Identify which cell holds the provided text, then report its [X, Y] central coordinate. 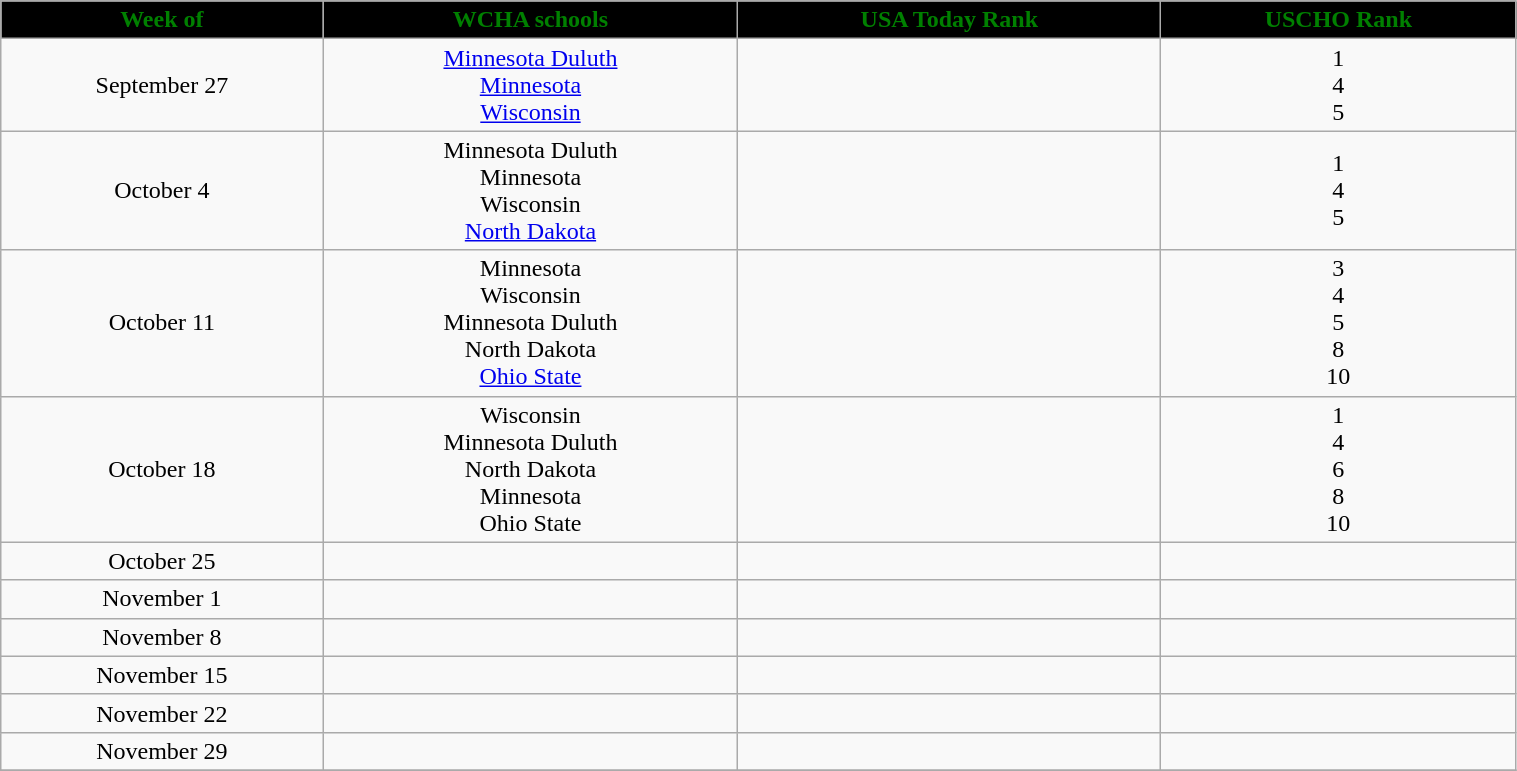
Minnesota DuluthMinnesotaWisconsin [530, 85]
USA Today Rank [950, 20]
WisconsinMinnesota DuluthNorth DakotaMinnesotaOhio State [530, 469]
November 15 [162, 675]
November 22 [162, 713]
Week of [162, 20]
October 4 [162, 190]
November 8 [162, 637]
October 11 [162, 323]
November 29 [162, 751]
October 25 [162, 561]
345810 [1338, 323]
146810 [1338, 469]
WCHA schools [530, 20]
September 27 [162, 85]
MinnesotaWisconsinMinnesota DuluthNorth DakotaOhio State [530, 323]
Minnesota DuluthMinnesotaWisconsinNorth Dakota [530, 190]
USCHO Rank [1338, 20]
October 18 [162, 469]
November 1 [162, 599]
